For the text-containing cell, return its midpoint in [X, Y] coordinate format. 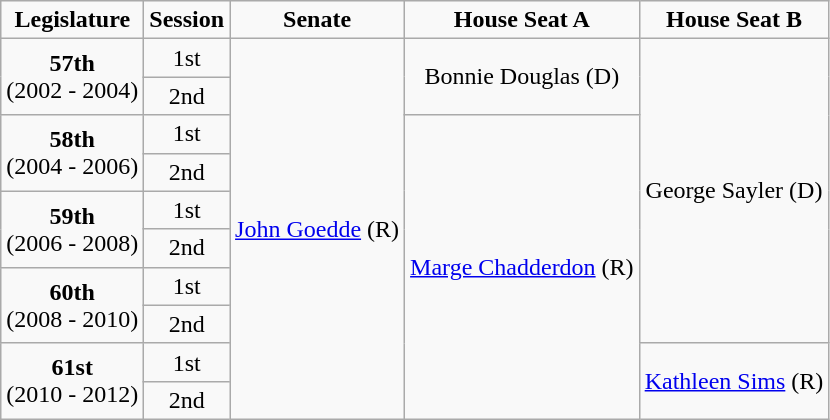
Bonnie Douglas (D) [522, 77]
60th (2008 - 2010) [72, 305]
House Seat B [734, 20]
57th (2002 - 2004) [72, 77]
61st (2010 - 2012) [72, 381]
Kathleen Sims (R) [734, 381]
58th (2004 - 2006) [72, 153]
George Sayler (D) [734, 191]
Session [187, 20]
Senate [318, 20]
59th (2006 - 2008) [72, 229]
Legislature [72, 20]
John Goedde (R) [318, 230]
House Seat A [522, 20]
Marge Chadderdon (R) [522, 267]
